Search for the cell housing the specified text and yield its [X, Y] center coordinate. 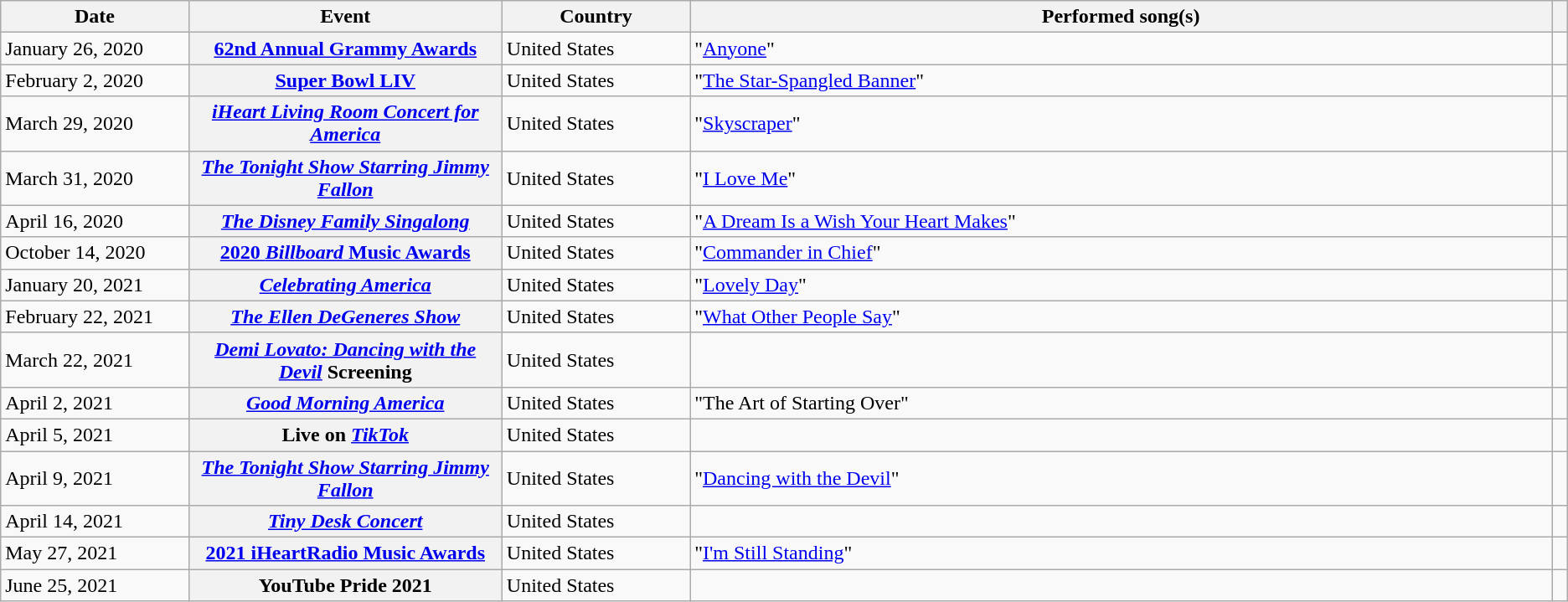
June 25, 2021 [95, 585]
Super Bowl LIV [345, 80]
Good Morning America [345, 403]
January 26, 2020 [95, 49]
"Commander in Chief" [1121, 253]
April 14, 2021 [95, 522]
January 20, 2021 [95, 285]
March 22, 2021 [95, 360]
April 5, 2021 [95, 435]
February 2, 2020 [95, 80]
Performed song(s) [1121, 17]
February 22, 2021 [95, 316]
April 2, 2021 [95, 403]
April 16, 2020 [95, 221]
"The Star-Spangled Banner" [1121, 80]
"Lovely Day" [1121, 285]
"Anyone" [1121, 49]
2020 Billboard Music Awards [345, 253]
"The Art of Starting Over" [1121, 403]
Tiny Desk Concert [345, 522]
"What Other People Say" [1121, 316]
The Disney Family Singalong [345, 221]
Celebrating America [345, 285]
Date [95, 17]
"I'm Still Standing" [1121, 553]
Demi Lovato: Dancing with the Devil Screening [345, 360]
2021 iHeartRadio Music Awards [345, 553]
October 14, 2020 [95, 253]
"A Dream Is a Wish Your Heart Makes" [1121, 221]
Country [596, 17]
April 9, 2021 [95, 477]
"Dancing with the Devil" [1121, 477]
March 29, 2020 [95, 124]
62nd Annual Grammy Awards [345, 49]
"Skyscraper" [1121, 124]
March 31, 2020 [95, 178]
May 27, 2021 [95, 553]
Live on TikTok [345, 435]
"I Love Me" [1121, 178]
Event [345, 17]
YouTube Pride 2021 [345, 585]
The Ellen DeGeneres Show [345, 316]
iHeart Living Room Concert for America [345, 124]
